Return [x, y] of the center of cell containing provided text 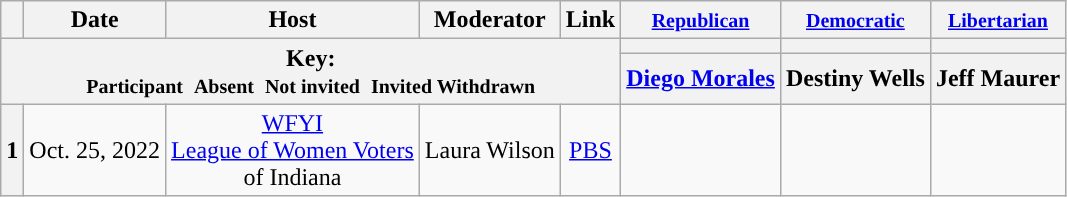
Democratic [855, 20]
Laura Wilson [490, 150]
Destiny Wells [855, 78]
Date [95, 20]
Libertarian [998, 20]
Republican [701, 20]
Moderator [490, 20]
Host [293, 20]
Oct. 25, 2022 [95, 150]
Link [590, 20]
Key: Participant Absent Not invited Invited Withdrawn [311, 72]
1 [12, 150]
Jeff Maurer [998, 78]
WFYILeague of Women Votersof Indiana [293, 150]
PBS [590, 150]
Diego Morales [701, 78]
